Locate the cell with the specified text and output its [x, y] center coordinate. 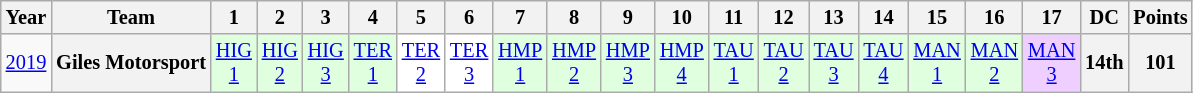
14th [1104, 63]
TER2 [421, 63]
17 [1052, 17]
9 [628, 17]
8 [574, 17]
15 [936, 17]
12 [784, 17]
HMP1 [520, 63]
TAU1 [734, 63]
1 [234, 17]
7 [520, 17]
101 [1160, 63]
2 [280, 17]
HIG1 [234, 63]
MAN2 [994, 63]
5 [421, 17]
10 [682, 17]
HMP2 [574, 63]
MAN1 [936, 63]
TER3 [469, 63]
13 [834, 17]
HMP3 [628, 63]
DC [1104, 17]
HIG2 [280, 63]
Points [1160, 17]
6 [469, 17]
14 [883, 17]
4 [373, 17]
HMP4 [682, 63]
16 [994, 17]
TAU4 [883, 63]
2019 [26, 63]
TER1 [373, 63]
3 [326, 17]
TAU3 [834, 63]
11 [734, 17]
Year [26, 17]
Giles Motorsport [131, 63]
TAU2 [784, 63]
HIG3 [326, 63]
Team [131, 17]
MAN3 [1052, 63]
